Pinpoint the cell where the given text exists, returning its [X, Y] midpoint coordinate. 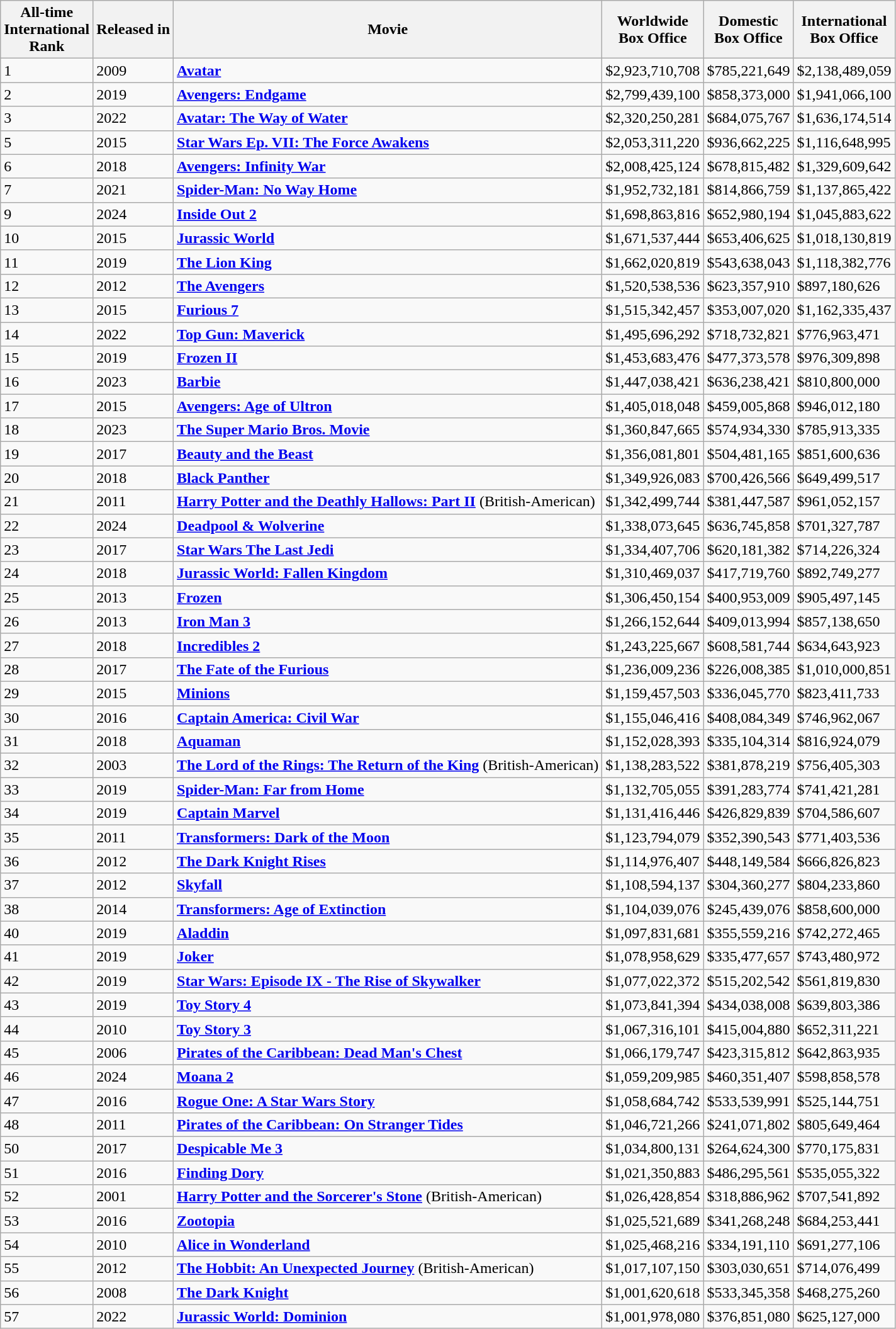
46 [47, 1077]
2006 [133, 1053]
29 [47, 693]
33 [47, 789]
$1,131,416,446 [653, 813]
$1,137,865,422 [844, 190]
1 [47, 71]
Joker [388, 957]
$946,012,180 [844, 406]
$700,426,566 [749, 478]
$448,149,584 [749, 861]
Barbie [388, 382]
All-timeInternationalRank [47, 30]
24 [47, 574]
$1,152,028,393 [653, 742]
$1,155,046,416 [653, 717]
$1,077,022,372 [653, 981]
28 [47, 669]
Rogue One: A Star Wars Story [388, 1101]
21 [47, 502]
Furious 7 [388, 310]
$623,357,910 [749, 286]
Inside Out 2 [388, 214]
Avengers: Infinity War [388, 166]
$1,108,594,137 [653, 885]
$1,104,039,076 [653, 909]
$1,132,705,055 [653, 789]
32 [47, 766]
Captain Marvel [388, 813]
34 [47, 813]
$1,123,794,079 [653, 837]
Despicable Me 3 [388, 1149]
2009 [133, 71]
$1,356,081,801 [653, 454]
Incredibles 2 [388, 645]
$1,952,732,181 [653, 190]
InternationalBox Office [844, 30]
$1,138,283,522 [653, 766]
Spider-Man: Far from Home [388, 789]
$714,226,324 [844, 550]
$1,243,225,667 [653, 645]
$381,447,587 [749, 502]
19 [47, 454]
$684,075,767 [749, 118]
$704,586,607 [844, 813]
2008 [133, 1292]
$1,360,847,665 [653, 430]
Frozen [388, 597]
$1,118,382,776 [844, 262]
Zootopia [388, 1221]
$1,025,521,689 [653, 1221]
$691,277,106 [844, 1245]
45 [47, 1053]
The Dark Knight [388, 1292]
$460,351,407 [749, 1077]
3 [47, 118]
$245,439,076 [749, 909]
$2,923,710,708 [653, 71]
Alice in Wonderland [388, 1245]
$785,221,649 [749, 71]
26 [47, 621]
Aquaman [388, 742]
$426,829,839 [749, 813]
WorldwideBox Office [653, 30]
$391,283,774 [749, 789]
$1,941,066,100 [844, 94]
$1,515,342,457 [653, 310]
$1,338,073,645 [653, 526]
$376,851,080 [749, 1316]
$1,001,620,618 [653, 1292]
$486,295,561 [749, 1173]
$634,643,923 [844, 645]
$1,342,499,744 [653, 502]
$1,116,648,995 [844, 142]
$858,373,000 [749, 94]
Avatar: The Way of Water [388, 118]
Deadpool & Wolverine [388, 526]
$504,481,165 [749, 454]
$1,162,335,437 [844, 310]
$352,390,543 [749, 837]
$771,403,536 [844, 837]
13 [47, 310]
6 [47, 166]
$2,008,425,124 [653, 166]
$561,819,830 [844, 981]
53 [47, 1221]
12 [47, 286]
$417,719,760 [749, 574]
$897,180,626 [844, 286]
Movie [388, 30]
$652,311,221 [844, 1029]
$756,405,303 [844, 766]
54 [47, 1245]
$1,025,468,216 [653, 1245]
$701,327,787 [844, 526]
$851,600,636 [844, 454]
18 [47, 430]
$2,799,439,100 [653, 94]
30 [47, 717]
$535,055,322 [844, 1173]
2021 [133, 190]
14 [47, 334]
47 [47, 1101]
$1,021,350,883 [653, 1173]
$477,373,578 [749, 358]
$303,030,651 [749, 1269]
$400,953,009 [749, 597]
43 [47, 1005]
$381,878,219 [749, 766]
$714,076,499 [844, 1269]
$961,052,157 [844, 502]
Harry Potter and the Sorcerer's Stone (British-American) [388, 1197]
$1,520,538,536 [653, 286]
$533,345,358 [749, 1292]
The Avengers [388, 286]
11 [47, 262]
Released in [133, 30]
5 [47, 142]
$1,636,174,514 [844, 118]
$905,497,145 [844, 597]
$1,067,316,101 [653, 1029]
$1,034,800,131 [653, 1149]
Star Wars Ep. VII: The Force Awakens [388, 142]
Avengers: Endgame [388, 94]
20 [47, 478]
$2,320,250,281 [653, 118]
$408,084,349 [749, 717]
The Hobbit: An Unexpected Journey (British-American) [388, 1269]
$543,638,043 [749, 262]
$1,266,152,644 [653, 621]
$459,005,868 [749, 406]
$1,114,976,407 [653, 861]
Star Wars The Last Jedi [388, 550]
16 [47, 382]
$743,480,972 [844, 957]
$742,272,465 [844, 933]
$335,477,657 [749, 957]
$336,045,770 [749, 693]
$318,886,962 [749, 1197]
Moana 2 [388, 1077]
51 [47, 1173]
Captain America: Civil War [388, 717]
55 [47, 1269]
$1,698,863,816 [653, 214]
Star Wars: Episode IX - The Rise of Skywalker [388, 981]
$1,017,107,150 [653, 1269]
$892,749,277 [844, 574]
Harry Potter and the Deathly Hallows: Part II (British-American) [388, 502]
$1,447,038,421 [653, 382]
$1,046,721,266 [653, 1125]
$1,662,020,819 [653, 262]
$1,310,469,037 [653, 574]
$2,053,311,220 [653, 142]
Transformers: Dark of the Moon [388, 837]
$652,980,194 [749, 214]
Toy Story 3 [388, 1029]
Frozen II [388, 358]
42 [47, 981]
37 [47, 885]
Iron Man 3 [388, 621]
$1,078,958,629 [653, 957]
27 [47, 645]
$678,815,482 [749, 166]
$776,963,471 [844, 334]
2001 [133, 1197]
$1,045,883,622 [844, 214]
$525,144,751 [844, 1101]
$1,073,841,394 [653, 1005]
$1,405,018,048 [653, 406]
$636,745,858 [749, 526]
$653,406,625 [749, 238]
$1,058,684,742 [653, 1101]
$1,018,130,819 [844, 238]
$1,001,978,080 [653, 1316]
$1,349,926,083 [653, 478]
$746,962,067 [844, 717]
40 [47, 933]
$574,934,330 [749, 430]
Pirates of the Caribbean: Dead Man's Chest [388, 1053]
$334,191,110 [749, 1245]
Skyfall [388, 885]
$1,097,831,681 [653, 933]
The Dark Knight Rises [388, 861]
Transformers: Age of Extinction [388, 909]
Toy Story 4 [388, 1005]
2 [47, 94]
DomesticBox Office [749, 30]
$976,309,898 [844, 358]
$226,008,385 [749, 669]
$1,066,179,747 [653, 1053]
$785,913,335 [844, 430]
36 [47, 861]
The Fate of the Furious [388, 669]
10 [47, 238]
57 [47, 1316]
$1,159,457,503 [653, 693]
$804,233,860 [844, 885]
$2,138,489,059 [844, 71]
$1,236,009,236 [653, 669]
Minions [388, 693]
$936,662,225 [749, 142]
$468,275,260 [844, 1292]
$1,306,450,154 [653, 597]
$341,268,248 [749, 1221]
$649,499,517 [844, 478]
2014 [133, 909]
$639,803,386 [844, 1005]
2003 [133, 766]
44 [47, 1029]
$264,624,300 [749, 1149]
$353,007,020 [749, 310]
$1,059,209,985 [653, 1077]
$684,253,441 [844, 1221]
$625,127,000 [844, 1316]
31 [47, 742]
23 [47, 550]
Avatar [388, 71]
$810,800,000 [844, 382]
Avengers: Age of Ultron [388, 406]
15 [47, 358]
52 [47, 1197]
Spider-Man: No Way Home [388, 190]
The Super Mario Bros. Movie [388, 430]
9 [47, 214]
$423,315,812 [749, 1053]
Finding Dory [388, 1173]
$718,732,821 [749, 334]
$1,026,428,854 [653, 1197]
25 [47, 597]
$409,013,994 [749, 621]
48 [47, 1125]
$241,071,802 [749, 1125]
$304,360,277 [749, 885]
$1,453,683,476 [653, 358]
$823,411,733 [844, 693]
$415,004,880 [749, 1029]
$666,826,823 [844, 861]
Black Panther [388, 478]
$335,104,314 [749, 742]
Beauty and the Beast [388, 454]
$355,559,216 [749, 933]
41 [47, 957]
$1,334,407,706 [653, 550]
$1,329,609,642 [844, 166]
$1,010,000,851 [844, 669]
$707,541,892 [844, 1197]
$608,581,744 [749, 645]
$770,175,831 [844, 1149]
$636,238,421 [749, 382]
35 [47, 837]
7 [47, 190]
$857,138,650 [844, 621]
$434,038,008 [749, 1005]
$1,671,537,444 [653, 238]
The Lord of the Rings: The Return of the King (British-American) [388, 766]
$741,421,281 [844, 789]
$620,181,382 [749, 550]
Aladdin [388, 933]
Jurassic World: Dominion [388, 1316]
56 [47, 1292]
Top Gun: Maverick [388, 334]
$533,539,991 [749, 1101]
38 [47, 909]
17 [47, 406]
Jurassic World: Fallen Kingdom [388, 574]
$814,866,759 [749, 190]
Pirates of the Caribbean: On Stranger Tides [388, 1125]
The Lion King [388, 262]
22 [47, 526]
$816,924,079 [844, 742]
$642,863,935 [844, 1053]
50 [47, 1149]
$858,600,000 [844, 909]
$598,858,578 [844, 1077]
$1,495,696,292 [653, 334]
Jurassic World [388, 238]
$515,202,542 [749, 981]
$805,649,464 [844, 1125]
